Locate the cell with the specified text and output its (x, y) center coordinate. 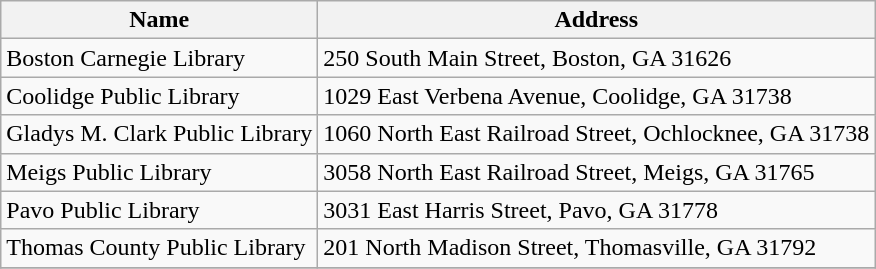
Boston Carnegie Library (160, 58)
Name (160, 20)
3031 East Harris Street, Pavo, GA 31778 (596, 210)
201 North Madison Street, Thomasville, GA 31792 (596, 248)
1029 East Verbena Avenue, Coolidge, GA 31738 (596, 96)
Thomas County Public Library (160, 248)
Pavo Public Library (160, 210)
Meigs Public Library (160, 172)
Coolidge Public Library (160, 96)
250 South Main Street, Boston, GA 31626 (596, 58)
Gladys M. Clark Public Library (160, 134)
3058 North East Railroad Street, Meigs, GA 31765 (596, 172)
1060 North East Railroad Street, Ochlocknee, GA 31738 (596, 134)
Address (596, 20)
